For the text-containing cell, return its midpoint in (x, y) coordinate format. 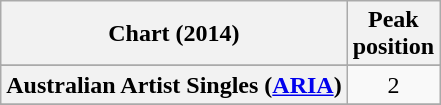
Chart (2014) (174, 34)
Australian Artist Singles (ARIA) (174, 85)
2 (393, 85)
Peakposition (393, 34)
